Capture the cell that displays the provided text and extract its [x, y] central coordinate. 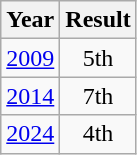
2009 [30, 58]
2014 [30, 96]
2024 [30, 134]
5th [98, 58]
Year [30, 20]
4th [98, 134]
7th [98, 96]
Result [98, 20]
